Return the (X, Y) coordinate for the center point of the cell that contains the specified text.  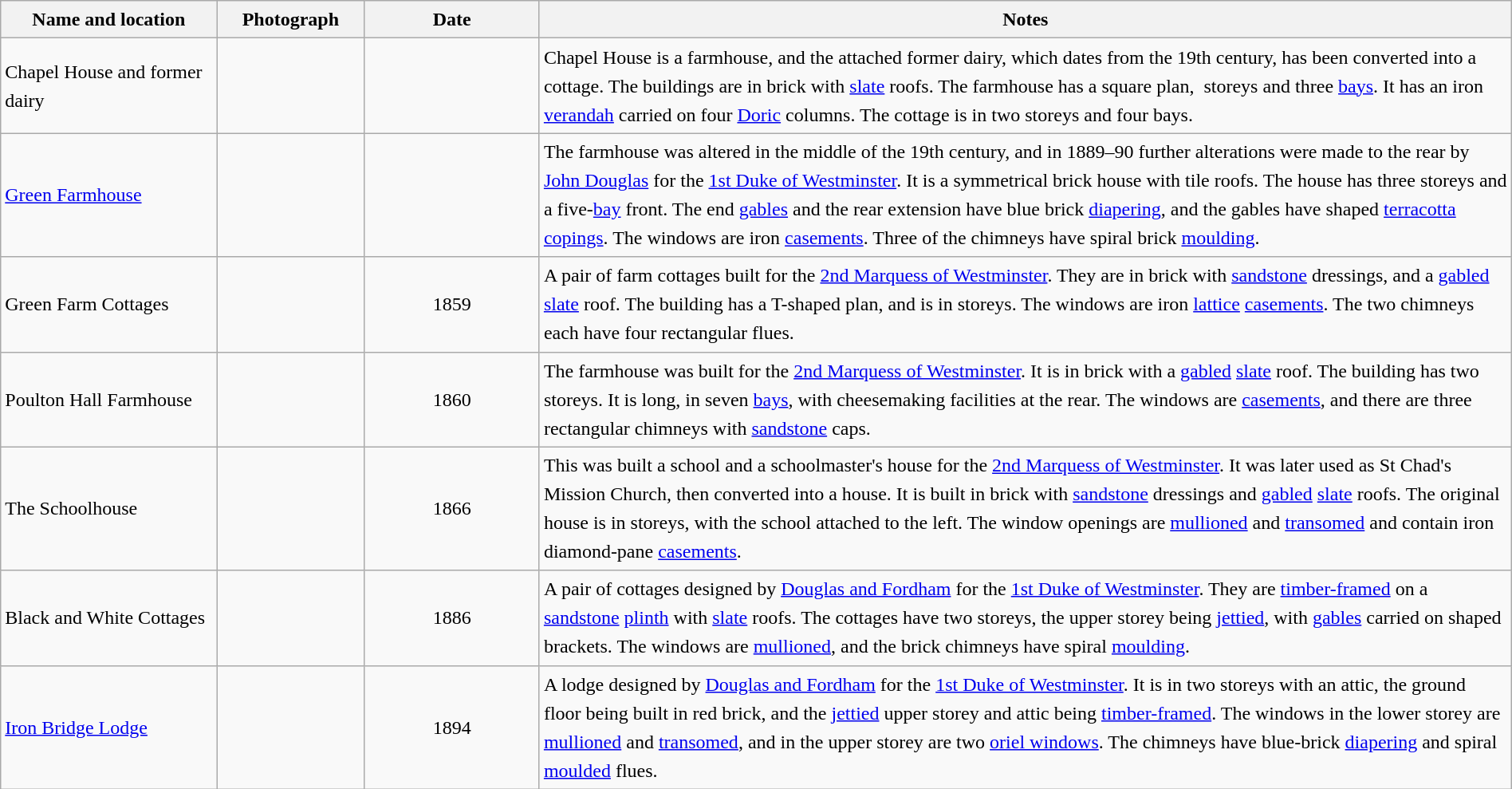
1860 (451, 399)
Poulton Hall Farmhouse (108, 399)
1866 (451, 509)
Date (451, 19)
The Schoolhouse (108, 509)
Black and White Cottages (108, 617)
Green Farm Cottages (108, 305)
Photograph (290, 19)
1886 (451, 617)
1859 (451, 305)
Name and location (108, 19)
Chapel House and former dairy (108, 86)
1894 (451, 728)
Iron Bridge Lodge (108, 728)
Notes (1026, 19)
Green Farmhouse (108, 195)
